Determine the [x, y] coordinate at the center of the cell enclosing the given text.  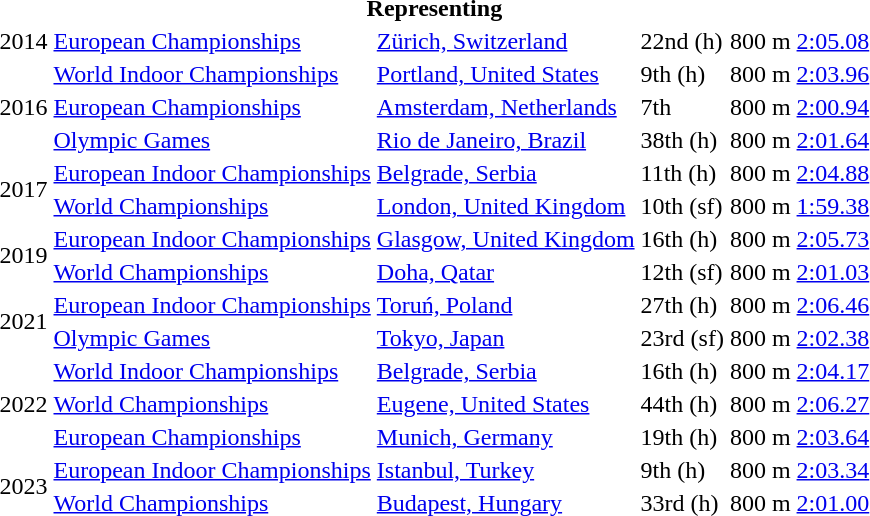
Rio de Janeiro, Brazil [506, 140]
Portland, United States [506, 74]
27th (h) [682, 305]
19th (h) [682, 437]
44th (h) [682, 404]
12th (sf) [682, 272]
Amsterdam, Netherlands [506, 107]
38th (h) [682, 140]
Glasgow, United Kingdom [506, 239]
Munich, Germany [506, 437]
London, United Kingdom [506, 206]
22nd (h) [682, 41]
7th [682, 107]
10th (sf) [682, 206]
11th (h) [682, 173]
Zürich, Switzerland [506, 41]
Tokyo, Japan [506, 338]
23rd (sf) [682, 338]
Toruń, Poland [506, 305]
Doha, Qatar [506, 272]
Eugene, United States [506, 404]
Istanbul, Turkey [506, 470]
